Pinpoint the cell where the given text exists, returning its (X, Y) midpoint coordinate. 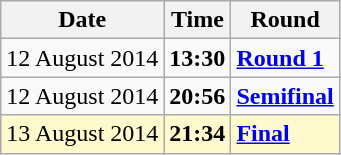
Semifinal (285, 96)
20:56 (198, 96)
Round (285, 20)
Date (82, 20)
Final (285, 134)
21:34 (198, 134)
13 August 2014 (82, 134)
Time (198, 20)
13:30 (198, 58)
Round 1 (285, 58)
